Provide the (X, Y) coordinate of the cell's center where the given text is located.  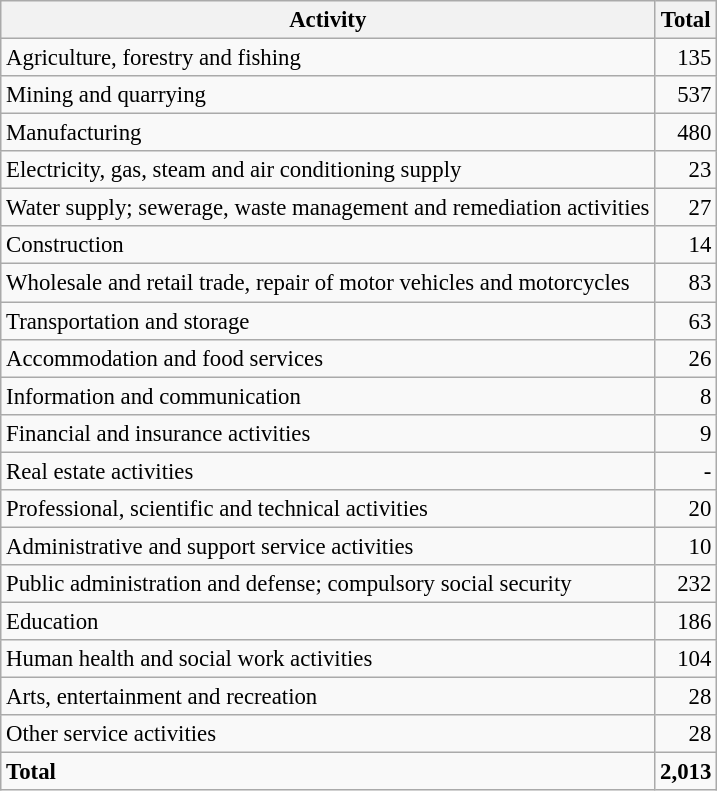
135 (686, 58)
Public administration and defense; compulsory social security (328, 584)
Agriculture, forestry and fishing (328, 58)
Administrative and support service activities (328, 546)
83 (686, 283)
Wholesale and retail trade, repair of motor vehicles and motorcycles (328, 283)
Mining and quarrying (328, 95)
Construction (328, 245)
Manufacturing (328, 133)
Financial and insurance activities (328, 433)
Arts, entertainment and recreation (328, 697)
14 (686, 245)
26 (686, 358)
27 (686, 208)
9 (686, 433)
Professional, scientific and technical activities (328, 509)
Water supply; sewerage, waste management and remediation activities (328, 208)
Education (328, 621)
63 (686, 321)
480 (686, 133)
104 (686, 659)
10 (686, 546)
2,013 (686, 772)
Accommodation and food services (328, 358)
Other service activities (328, 734)
232 (686, 584)
Electricity, gas, steam and air conditioning supply (328, 170)
23 (686, 170)
Human health and social work activities (328, 659)
Activity (328, 20)
20 (686, 509)
Transportation and storage (328, 321)
186 (686, 621)
Real estate activities (328, 471)
Information and communication (328, 396)
8 (686, 396)
537 (686, 95)
- (686, 471)
